Scan for the cell matching the given text and deliver its (X, Y) coordinate at center. 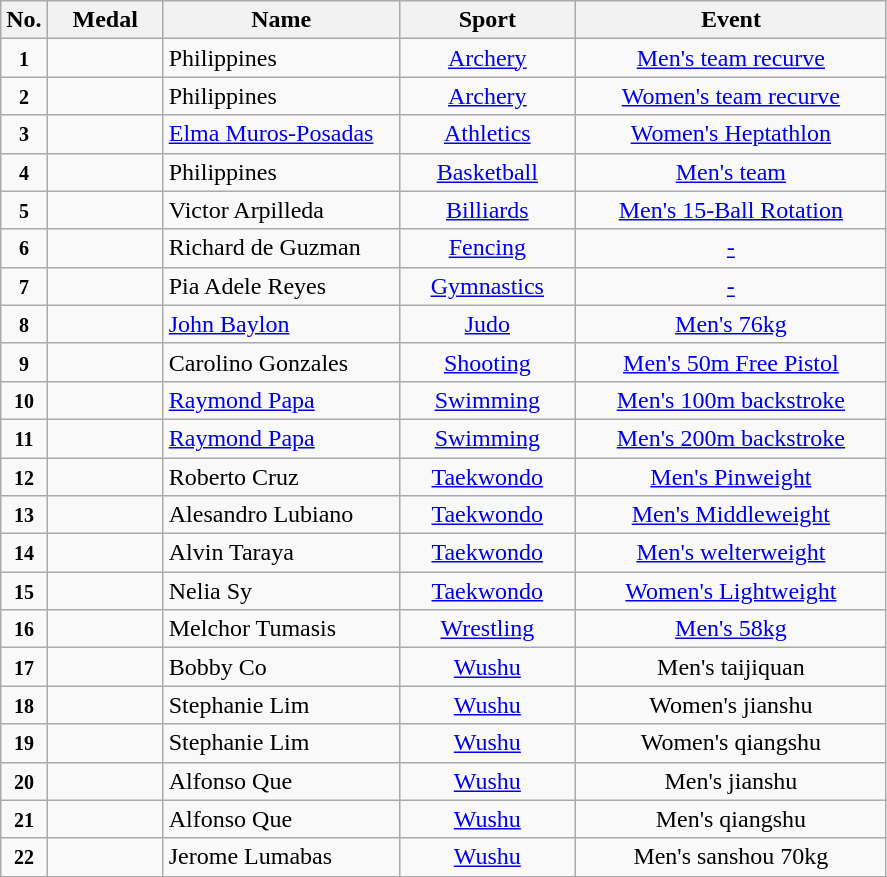
8 (24, 324)
Sport (487, 20)
14 (24, 553)
Pia Adele Reyes (281, 286)
7 (24, 286)
Basketball (487, 172)
Gymnastics (487, 286)
21 (24, 819)
15 (24, 591)
Roberto Cruz (281, 477)
John Baylon (281, 324)
Men's 50m Free Pistol (730, 362)
Judo (487, 324)
Women's team recurve (730, 96)
3 (24, 134)
1 (24, 58)
Men's 100m backstroke (730, 400)
6 (24, 248)
Alvin Taraya (281, 553)
Name (281, 20)
19 (24, 743)
22 (24, 857)
10 (24, 400)
9 (24, 362)
2 (24, 96)
Men's welterweight (730, 553)
Men's sanshou 70kg (730, 857)
Shooting (487, 362)
No. (24, 20)
Women's Heptathlon (730, 134)
17 (24, 667)
Elma Muros-Posadas (281, 134)
Women's jianshu (730, 705)
Medal (105, 20)
4 (24, 172)
20 (24, 781)
Fencing (487, 248)
Wrestling (487, 629)
Men's 76kg (730, 324)
Bobby Co (281, 667)
18 (24, 705)
Victor Arpilleda (281, 210)
Men's team recurve (730, 58)
Athletics (487, 134)
5 (24, 210)
11 (24, 438)
Men's 58kg (730, 629)
Billiards (487, 210)
Carolino Gonzales (281, 362)
Women's Lightweight (730, 591)
Nelia Sy (281, 591)
Men's Middleweight (730, 515)
Men's 15-Ball Rotation (730, 210)
Men's taijiquan (730, 667)
Jerome Lumabas (281, 857)
Men's 200m backstroke (730, 438)
Women's qiangshu (730, 743)
Richard de Guzman (281, 248)
Men's Pinweight (730, 477)
Melchor Tumasis (281, 629)
Men's jianshu (730, 781)
12 (24, 477)
Men's qiangshu (730, 819)
Men's team (730, 172)
Alesandro Lubiano (281, 515)
Event (730, 20)
13 (24, 515)
16 (24, 629)
